Locate the cell with the specified text and output its [x, y] center coordinate. 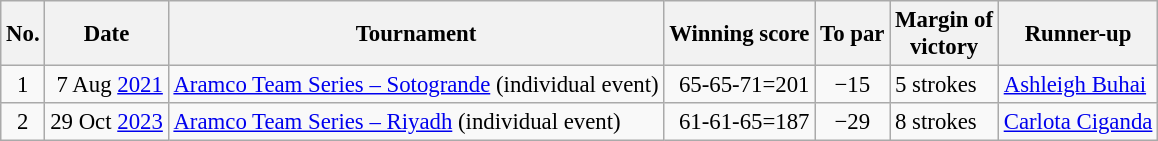
65-65-71=201 [740, 85]
To par [852, 34]
7 Aug 2021 [106, 85]
Aramco Team Series – Sotogrande (individual event) [416, 85]
Margin ofvictory [944, 34]
Carlota Ciganda [1078, 122]
Winning score [740, 34]
61-61-65=187 [740, 122]
Tournament [416, 34]
−15 [852, 85]
2 [23, 122]
Ashleigh Buhai [1078, 85]
No. [23, 34]
29 Oct 2023 [106, 122]
5 strokes [944, 85]
8 strokes [944, 122]
Aramco Team Series – Riyadh (individual event) [416, 122]
Runner-up [1078, 34]
−29 [852, 122]
Date [106, 34]
1 [23, 85]
